Extract the [x, y] coordinate from the center of the cell holding the provided text.  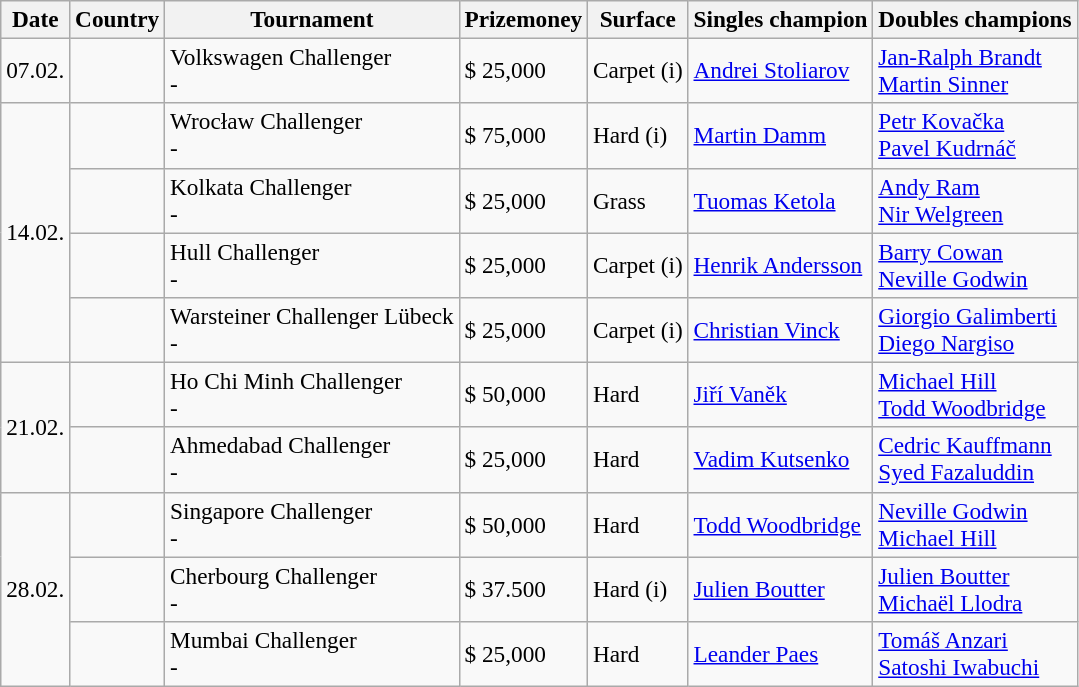
Volkswagen Challenger - [312, 70]
Prizemoney [523, 19]
Surface [638, 19]
Petr Kovačka Pavel Kudrnáč [975, 136]
$ 75,000 [523, 136]
Tomáš Anzari Satoshi Iwabuchi [975, 654]
Ahmedabad Challenger - [312, 460]
Barry Cowan Neville Godwin [975, 264]
28.02. [36, 589]
Cedric Kauffmann Syed Fazaluddin [975, 460]
Grass [638, 200]
Julien Boutter Michaël Llodra [975, 588]
Giorgio Galimberti Diego Nargiso [975, 330]
Neville Godwin Michael Hill [975, 524]
Date [36, 19]
Andy Ram Nir Welgreen [975, 200]
Country [118, 19]
Michael Hill Todd Woodbridge [975, 394]
07.02. [36, 70]
Martin Damm [780, 136]
Doubles champions [975, 19]
Tournament [312, 19]
Ho Chi Minh Challenger - [312, 394]
Vadim Kutsenko [780, 460]
$ 37.500 [523, 588]
Jan-Ralph Brandt Martin Sinner [975, 70]
21.02. [36, 427]
Julien Boutter [780, 588]
Mumbai Challenger - [312, 654]
Leander Paes [780, 654]
Wrocław Challenger - [312, 136]
Henrik Andersson [780, 264]
Christian Vinck [780, 330]
Andrei Stoliarov [780, 70]
Warsteiner Challenger Lübeck - [312, 330]
Singles champion [780, 19]
Todd Woodbridge [780, 524]
Singapore Challenger - [312, 524]
Kolkata Challenger - [312, 200]
Cherbourg Challenger - [312, 588]
Tuomas Ketola [780, 200]
Hull Challenger - [312, 264]
14.02. [36, 232]
Jiří Vaněk [780, 394]
